Return the [x, y] coordinate for the center point of the cell that contains the specified text.  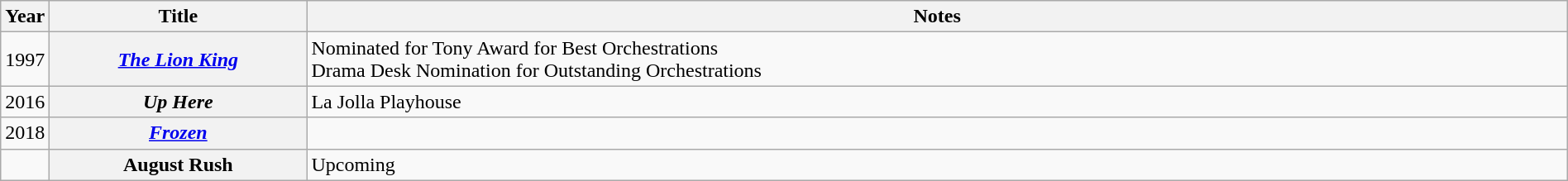
La Jolla Playhouse [937, 102]
Notes [937, 17]
Title [179, 17]
Up Here [179, 102]
The Lion King [179, 60]
Frozen [179, 133]
1997 [25, 60]
Upcoming [937, 164]
Year [25, 17]
Nominated for Tony Award for Best Orchestrations Drama Desk Nomination for Outstanding Orchestrations [937, 60]
2016 [25, 102]
2018 [25, 133]
August Rush [179, 164]
